Determine the (X, Y) coordinate at the center of the cell enclosing the given text.  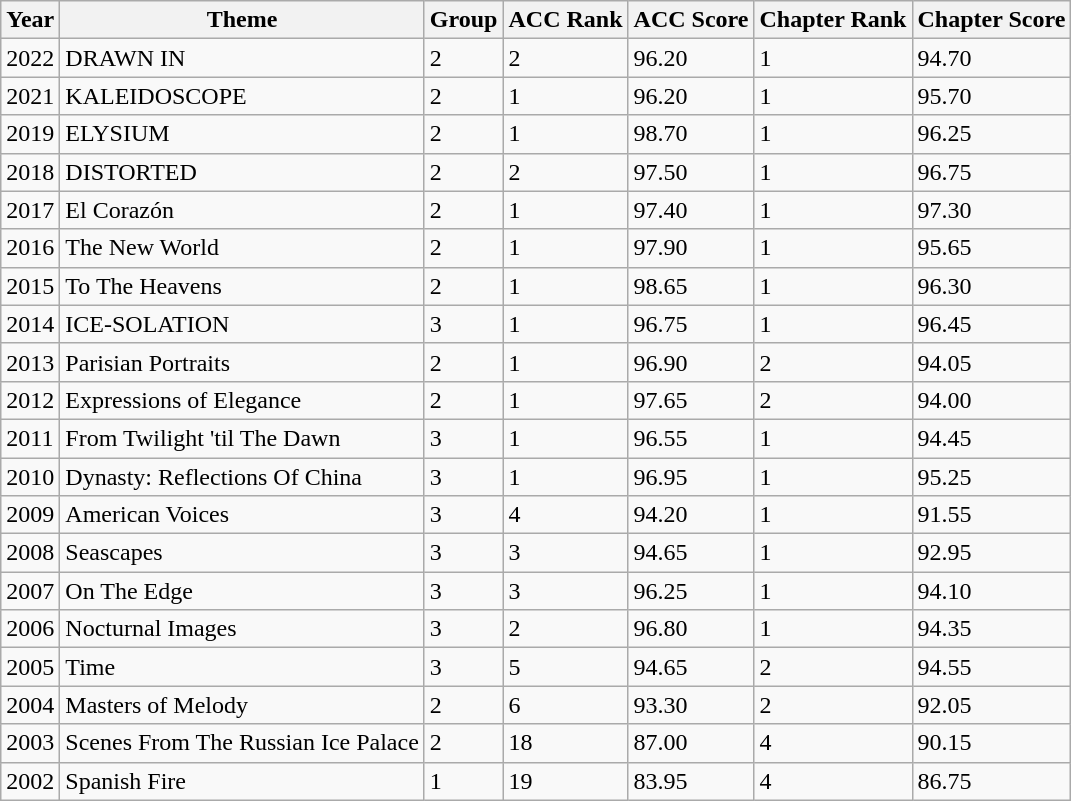
Nocturnal Images (242, 629)
ACC Rank (566, 20)
Parisian Portraits (242, 362)
96.55 (691, 438)
94.55 (992, 667)
18 (566, 743)
94.70 (992, 58)
86.75 (992, 781)
2010 (30, 477)
American Voices (242, 515)
96.80 (691, 629)
2007 (30, 591)
2019 (30, 134)
95.70 (992, 96)
98.70 (691, 134)
2011 (30, 438)
Year (30, 20)
94.10 (992, 591)
KALEIDOSCOPE (242, 96)
93.30 (691, 705)
Time (242, 667)
92.95 (992, 553)
Chapter Rank (833, 20)
2006 (30, 629)
94.20 (691, 515)
From Twilight 'til The Dawn (242, 438)
97.30 (992, 210)
96.30 (992, 286)
DISTORTED (242, 172)
2009 (30, 515)
ACC Score (691, 20)
97.50 (691, 172)
2018 (30, 172)
2002 (30, 781)
2008 (30, 553)
96.90 (691, 362)
2012 (30, 400)
97.40 (691, 210)
Chapter Score (992, 20)
El Corazón (242, 210)
2003 (30, 743)
91.55 (992, 515)
Expressions of Elegance (242, 400)
94.05 (992, 362)
Scenes From The Russian Ice Palace (242, 743)
83.95 (691, 781)
2016 (30, 248)
6 (566, 705)
2015 (30, 286)
Group (464, 20)
To The Heavens (242, 286)
2013 (30, 362)
90.15 (992, 743)
94.00 (992, 400)
92.05 (992, 705)
2021 (30, 96)
87.00 (691, 743)
Spanish Fire (242, 781)
2005 (30, 667)
97.90 (691, 248)
95.25 (992, 477)
2014 (30, 324)
The New World (242, 248)
94.35 (992, 629)
5 (566, 667)
2022 (30, 58)
Masters of Melody (242, 705)
Dynasty: Reflections Of China (242, 477)
97.65 (691, 400)
96.45 (992, 324)
ICE-SOLATION (242, 324)
Theme (242, 20)
19 (566, 781)
94.45 (992, 438)
96.95 (691, 477)
95.65 (992, 248)
On The Edge (242, 591)
2004 (30, 705)
98.65 (691, 286)
ELYSIUM (242, 134)
2017 (30, 210)
DRAWN IN (242, 58)
Seascapes (242, 553)
